Locate the cell with the specified text and output its [X, Y] center coordinate. 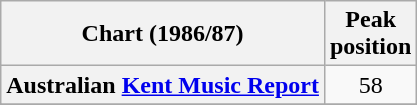
Chart (1986/87) [163, 34]
Australian Kent Music Report [163, 85]
Peakposition [370, 34]
58 [370, 85]
